Identify which cell holds the provided text, then report its [X, Y] central coordinate. 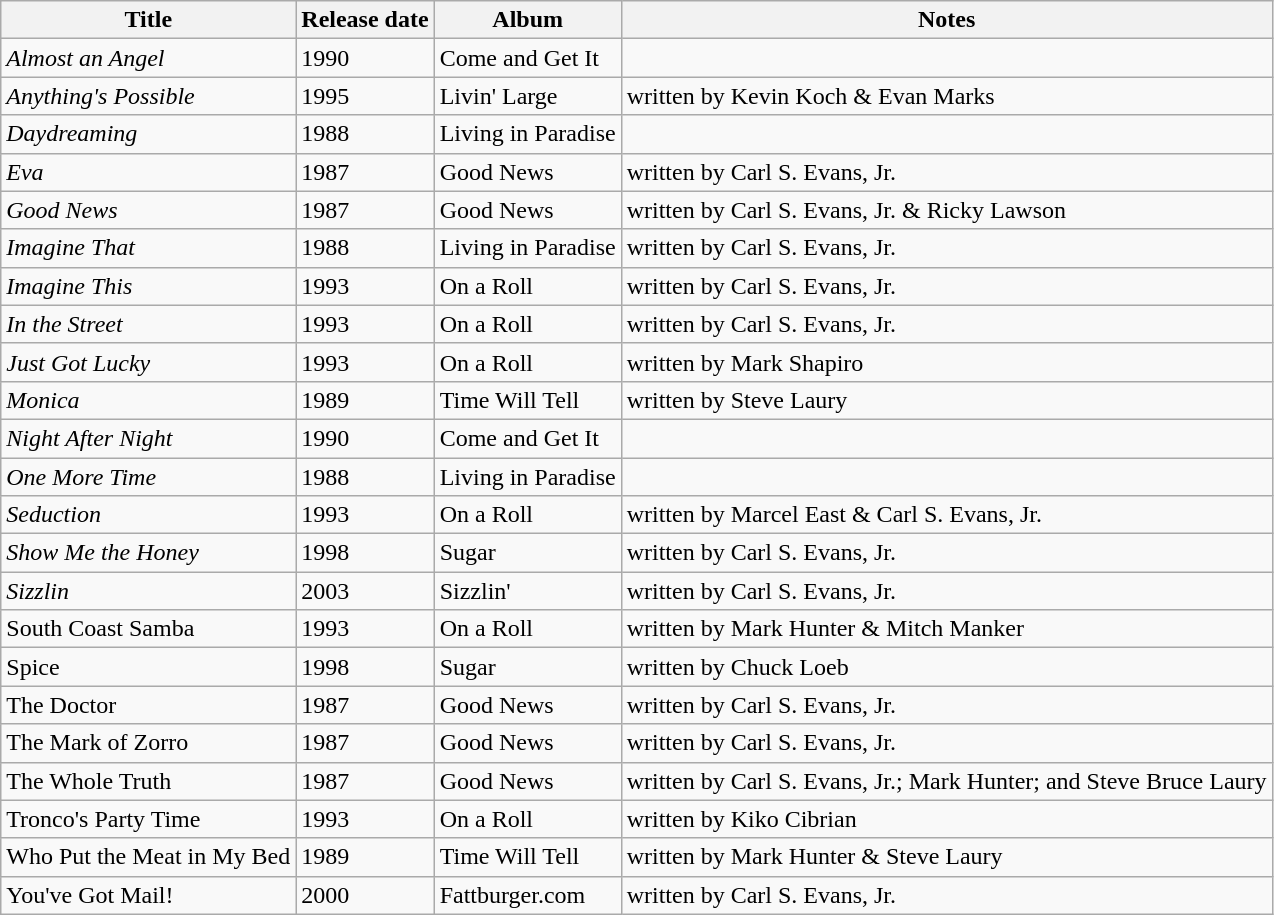
Imagine That [148, 248]
Night After Night [148, 438]
Sizzlin [148, 591]
Imagine This [148, 286]
Seduction [148, 515]
Tronco's Party Time [148, 819]
Release date [365, 20]
In the Street [148, 324]
written by Kiko Cibrian [946, 819]
written by Mark Shapiro [946, 362]
Who Put the Meat in My Bed [148, 857]
written by Marcel East & Carl S. Evans, Jr. [946, 515]
Just Got Lucky [148, 362]
written by Steve Laury [946, 400]
written by Chuck Loeb [946, 667]
Spice [148, 667]
written by Carl S. Evans, Jr. & Ricky Lawson [946, 210]
South Coast Samba [148, 629]
2000 [365, 895]
written by Kevin Koch & Evan Marks [946, 96]
written by Mark Hunter & Steve Laury [946, 857]
The Mark of Zorro [148, 743]
The Doctor [148, 705]
2003 [365, 591]
written by Mark Hunter & Mitch Manker [946, 629]
Eva [148, 172]
Album [528, 20]
written by Carl S. Evans, Jr.; Mark Hunter; and Steve Bruce Laury [946, 781]
1995 [365, 96]
Title [148, 20]
Fattburger.com [528, 895]
Daydreaming [148, 134]
Livin' Large [528, 96]
Sizzlin' [528, 591]
The Whole Truth [148, 781]
Monica [148, 400]
Almost an Angel [148, 58]
Notes [946, 20]
One More Time [148, 477]
You've Got Mail! [148, 895]
Anything's Possible [148, 96]
Show Me the Honey [148, 553]
